From the cell containing the given text, extract its center point as (X, Y) coordinate. 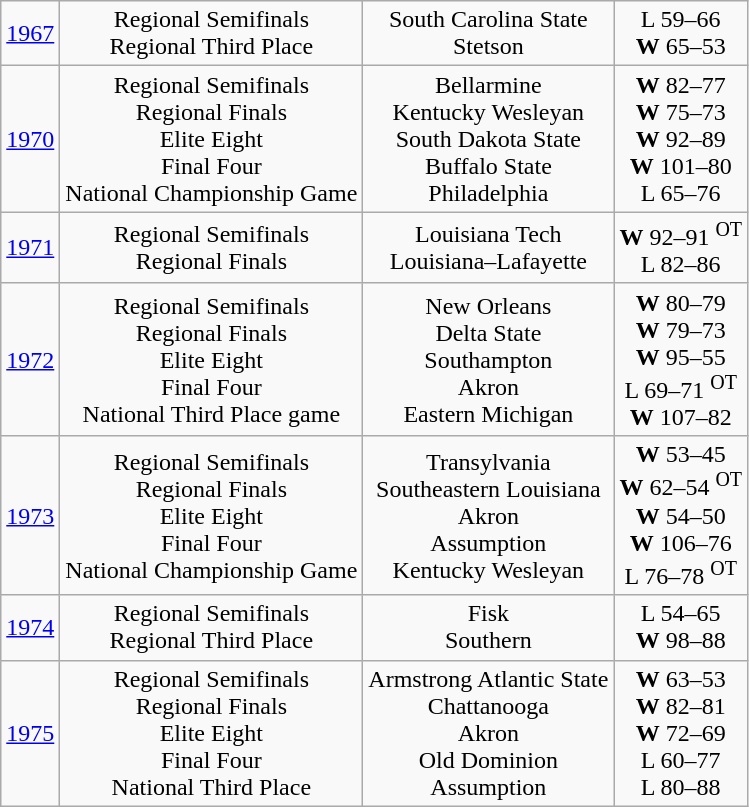
New OrleansDelta StateSouthamptonAkronEastern Michigan (488, 360)
1970 (30, 139)
Regional SemifinalsRegional FinalsElite EightFinal FourNational Third Place (212, 733)
Louisiana TechLouisiana–Lafayette (488, 248)
Regional SemifinalsRegional Finals (212, 248)
W 82–77W 75–73W 92–89W 101–80L 65–76 (681, 139)
FiskSouthern (488, 628)
TransylvaniaSoutheastern LouisianaAkronAssumptionKentucky Wesleyan (488, 516)
1973 (30, 516)
Regional SemifinalsRegional FinalsElite EightFinal FourNational Third Place game (212, 360)
BellarmineKentucky WesleyanSouth Dakota StateBuffalo StatePhiladelphia (488, 139)
W 80–79W 79–73W 95–55L 69–71 OTW 107–82 (681, 360)
L 59–66W 65–53 (681, 34)
1967 (30, 34)
Armstrong Atlantic StateChattanoogaAkronOld DominionAssumption (488, 733)
W 92–91 OTL 82–86 (681, 248)
South Carolina StateStetson (488, 34)
1974 (30, 628)
1972 (30, 360)
W 63–53W 82–81W 72–69L 60–77L 80–88 (681, 733)
1975 (30, 733)
L 54–65W 98–88 (681, 628)
W 53–45W 62–54 OTW 54–50W 106–76L 76–78 OT (681, 516)
1971 (30, 248)
